Identify which cell holds the provided text, then report its [x, y] central coordinate. 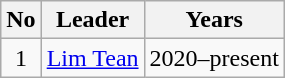
Leader [92, 20]
Lim Tean [92, 58]
No [21, 20]
2020–present [214, 58]
Years [214, 20]
1 [21, 58]
